Capture the cell that displays the provided text and extract its [x, y] central coordinate. 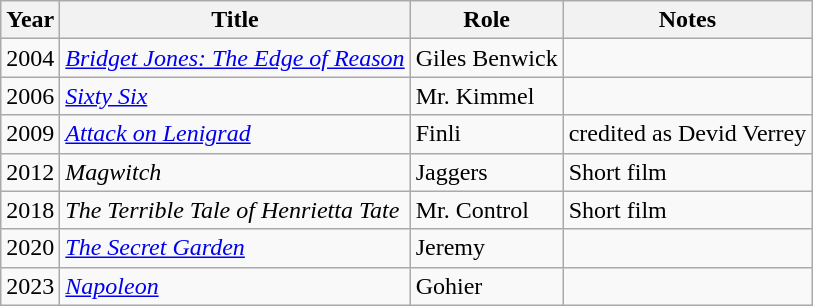
Giles Benwick [486, 58]
2020 [30, 248]
Mr. Control [486, 210]
Title [235, 20]
2006 [30, 96]
Sixty Six [235, 96]
Magwitch [235, 172]
Finli [486, 134]
Year [30, 20]
Notes [688, 20]
Mr. Kimmel [486, 96]
Jeremy [486, 248]
2018 [30, 210]
Jaggers [486, 172]
Bridget Jones: The Edge of Reason [235, 58]
The Terrible Tale of Henrietta Tate [235, 210]
The Secret Garden [235, 248]
Attack on Lenigrad [235, 134]
Napoleon [235, 286]
2012 [30, 172]
Gohier [486, 286]
2023 [30, 286]
2009 [30, 134]
Role [486, 20]
2004 [30, 58]
credited as Devid Verrey [688, 134]
